Capture the cell that displays the provided text and extract its (X, Y) central coordinate. 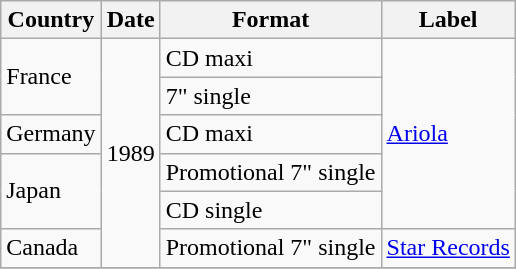
Ariola (448, 134)
1989 (130, 153)
Canada (51, 248)
7" single (270, 96)
Star Records (448, 248)
France (51, 77)
Label (448, 20)
Germany (51, 134)
CD single (270, 210)
Japan (51, 191)
Country (51, 20)
Format (270, 20)
Date (130, 20)
